Extract the (x, y) coordinate from the center of the cell holding the provided text.  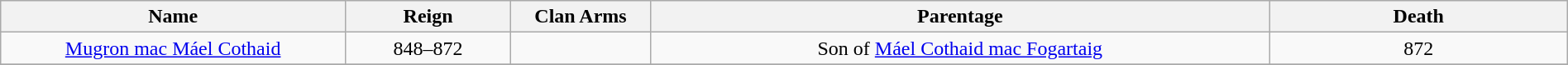
Son of Máel Cothaid mac Fogartaig (959, 48)
Mugron mac Máel Cothaid (174, 48)
Parentage (959, 17)
Reign (428, 17)
848–872 (428, 48)
872 (1418, 48)
Death (1418, 17)
Clan Arms (581, 17)
Name (174, 17)
